Scan for the cell matching the given text and deliver its [X, Y] coordinate at center. 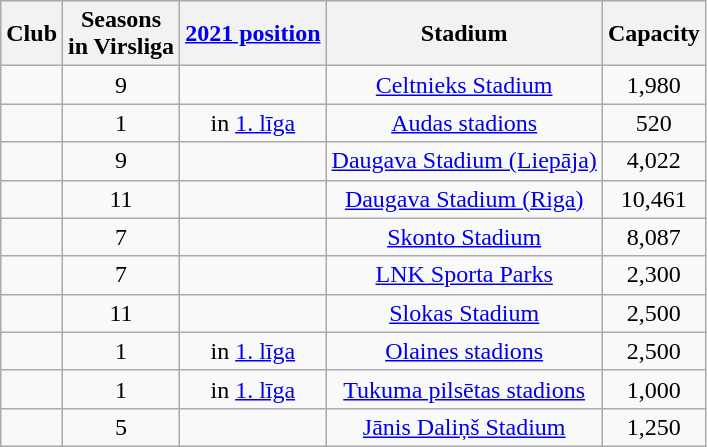
Stadium [464, 34]
Celtnieks Stadium [464, 85]
Daugava Stadium (Riga) [464, 199]
Club [32, 34]
LNK Sporta Parks [464, 275]
1,980 [654, 85]
Jānis Daliņš Stadium [464, 427]
2021 position [253, 34]
5 [122, 427]
Olaines stadions [464, 351]
Skonto Stadium [464, 237]
Capacity [654, 34]
Tukuma pilsētas stadions [464, 389]
520 [654, 123]
10,461 [654, 199]
Audas stadions [464, 123]
Daugava Stadium (Liepāja) [464, 161]
Slokas Stadium [464, 313]
1,000 [654, 389]
1,250 [654, 427]
8,087 [654, 237]
4,022 [654, 161]
Seasons in Virsliga [122, 34]
2,300 [654, 275]
